Output the [X, Y] coordinate of the center of the cell containing the given text.  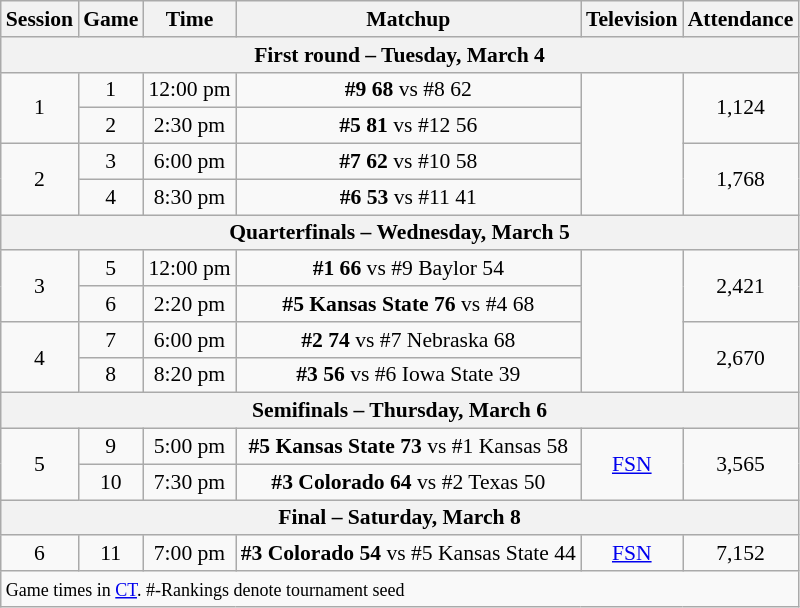
Semifinals – Thursday, March 6 [400, 411]
#1 66 vs #9 Baylor 54 [408, 269]
8:20 pm [189, 375]
11 [110, 554]
#2 74 vs #7 Nebraska 68 [408, 340]
#6 53 vs #11 41 [408, 197]
8 [110, 375]
7:30 pm [189, 482]
3,565 [741, 464]
Game times in CT. #-Rankings denote tournament seed [400, 589]
#7 62 vs #10 58 [408, 162]
7,152 [741, 554]
9 [110, 447]
#5 81 vs #12 56 [408, 126]
2:20 pm [189, 304]
2,421 [741, 286]
7:00 pm [189, 554]
5:00 pm [189, 447]
Matchup [408, 19]
2:30 pm [189, 126]
1,124 [741, 108]
First round – Tuesday, March 4 [400, 55]
Game [110, 19]
#3 Colorado 54 vs #5 Kansas State 44 [408, 554]
Session [40, 19]
Quarterfinals – Wednesday, March 5 [400, 233]
#3 56 vs #6 Iowa State 39 [408, 375]
7 [110, 340]
2,670 [741, 358]
Attendance [741, 19]
Television [632, 19]
#5 Kansas State 76 vs #4 68 [408, 304]
Time [189, 19]
8:30 pm [189, 197]
Final – Saturday, March 8 [400, 518]
10 [110, 482]
1,768 [741, 180]
#3 Colorado 64 vs #2 Texas 50 [408, 482]
#9 68 vs #8 62 [408, 90]
#5 Kansas State 73 vs #1 Kansas 58 [408, 447]
